Return the (X, Y) coordinate for the center point of the cell that contains the specified text.  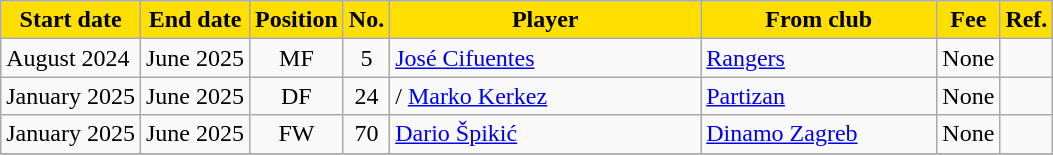
Partizan (819, 96)
Rangers (819, 58)
Player (546, 20)
70 (366, 134)
August 2024 (71, 58)
MF (297, 58)
Ref. (1026, 20)
DF (297, 96)
Fee (968, 20)
FW (297, 134)
End date (194, 20)
Dinamo Zagreb (819, 134)
24 (366, 96)
Position (297, 20)
Dario Špikić (546, 134)
/ Marko Kerkez (546, 96)
José Cifuentes (546, 58)
5 (366, 58)
No. (366, 20)
From club (819, 20)
Start date (71, 20)
